Capture the cell that displays the provided text and extract its (X, Y) central coordinate. 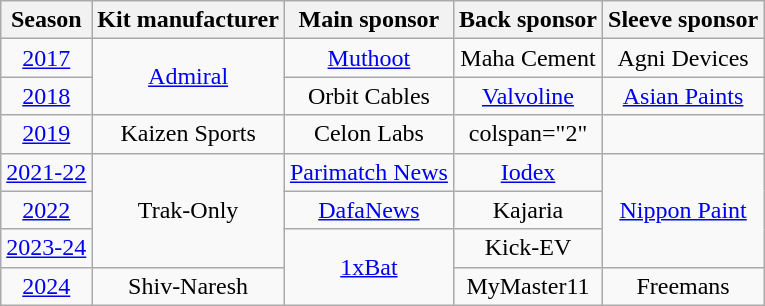
MyMaster11 (528, 286)
Maha Cement (528, 58)
Nippon Paint (684, 210)
Celon Labs (368, 134)
Freemans (684, 286)
2023-24 (46, 248)
Main sponsor (368, 20)
1xBat (368, 267)
Orbit Cables (368, 96)
Muthoot (368, 58)
Agni Devices (684, 58)
colspan="2" (528, 134)
Valvoline (528, 96)
Sleeve sponsor (684, 20)
Admiral (188, 77)
Kit manufacturer (188, 20)
Back sponsor (528, 20)
Asian Paints (684, 96)
Kaizen Sports (188, 134)
Iodex (528, 172)
DafaNews (368, 210)
2017 (46, 58)
2019 (46, 134)
Parimatch News (368, 172)
Trak-Only (188, 210)
2021-22 (46, 172)
Kick-EV (528, 248)
2018 (46, 96)
2024 (46, 286)
Season (46, 20)
Shiv-Naresh (188, 286)
2022 (46, 210)
Kajaria (528, 210)
